Capture the cell that displays the provided text and extract its [X, Y] central coordinate. 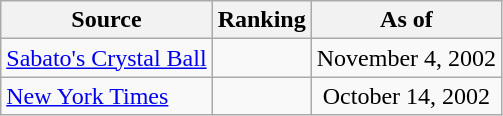
Source [106, 20]
November 4, 2002 [406, 58]
Ranking [262, 20]
As of [406, 20]
Sabato's Crystal Ball [106, 58]
New York Times [106, 96]
October 14, 2002 [406, 96]
